Locate the cell with the specified text and output its [X, Y] center coordinate. 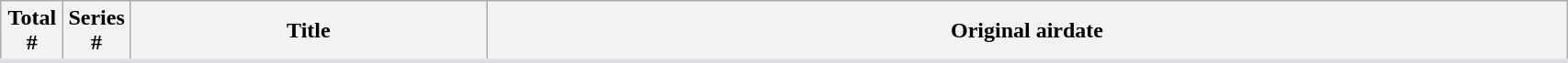
Original airdate [1027, 31]
Title [309, 31]
Total# [32, 31]
Series# [96, 31]
